Provide the [X, Y] coordinate of the cell's center where the given text is located.  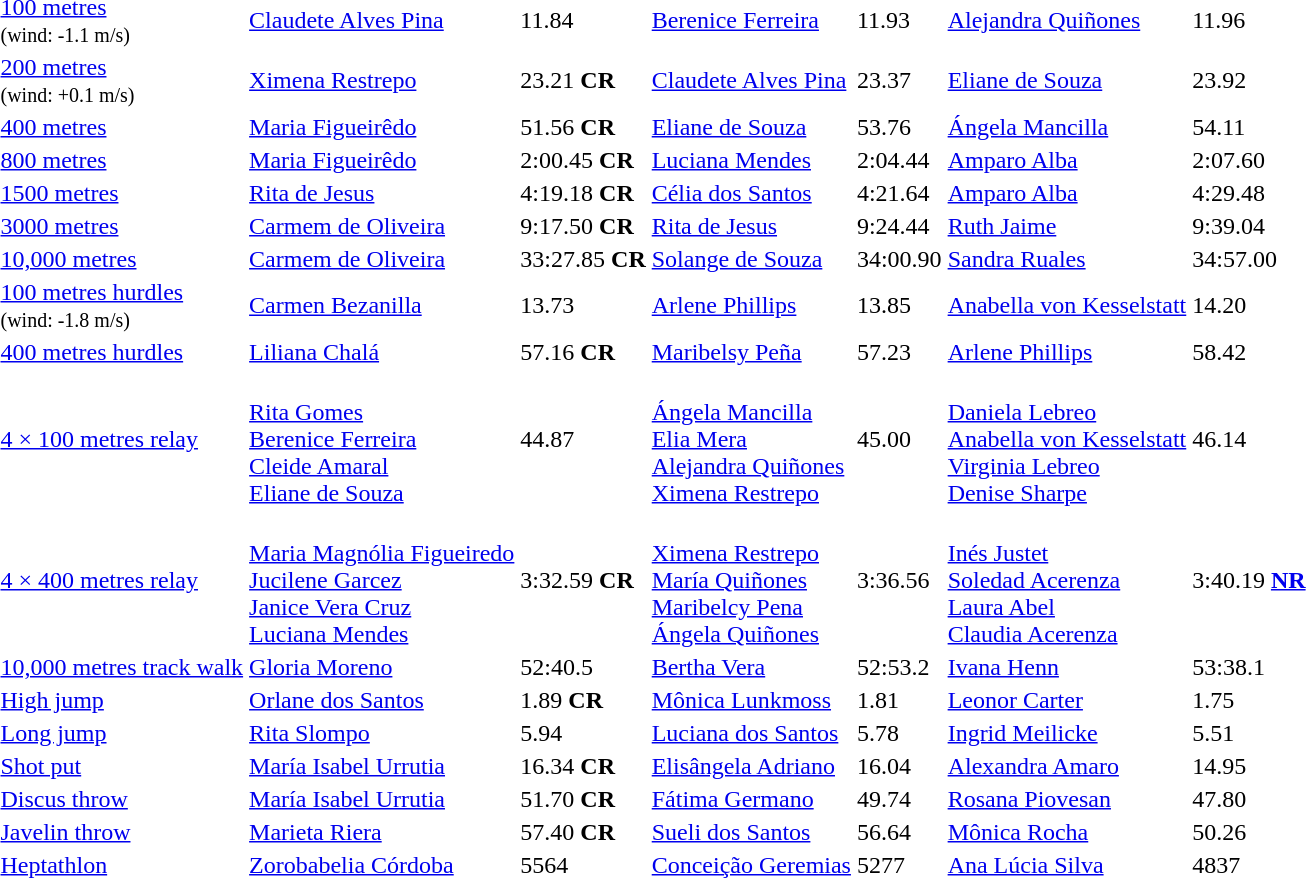
Mônica Rocha [1067, 832]
51.70 CR [583, 799]
Ximena RestrepoMaría QuiñonesMaribelcy PenaÁngela Quiñones [751, 580]
Claudete Alves Pina [751, 80]
23.37 [899, 80]
Ximena Restrepo [382, 80]
44.87 [583, 439]
Ingrid Meilicke [1067, 733]
57.16 CR [583, 352]
Sandra Ruales [1067, 259]
Orlane dos Santos [382, 700]
1.89 CR [583, 700]
2:00.45 CR [583, 160]
5.78 [899, 733]
Rita Slompo [382, 733]
53.76 [899, 127]
4:19.18 CR [583, 193]
56.64 [899, 832]
Daniela LebreoAnabella von KesselstattVirginia LebreoDenise Sharpe [1067, 439]
51.56 CR [583, 127]
23.21 CR [583, 80]
Rosana Piovesan [1067, 799]
9:24.44 [899, 226]
45.00 [899, 439]
16.04 [899, 766]
13.73 [583, 306]
Célia dos Santos [751, 193]
Ángela Mancilla [1067, 127]
Rita GomesBerenice FerreiraCleide AmaralEliane de Souza [382, 439]
34:00.90 [899, 259]
Elisângela Adriano [751, 766]
Gloria Moreno [382, 667]
Ivana Henn [1067, 667]
57.23 [899, 352]
Sueli dos Santos [751, 832]
33:27.85 CR [583, 259]
Anabella von Kesselstatt [1067, 306]
49.74 [899, 799]
Alexandra Amaro [1067, 766]
Maria Magnólia FigueiredoJucilene GarcezJanice Vera CruzLuciana Mendes [382, 580]
52:40.5 [583, 667]
3:36.56 [899, 580]
Luciana dos Santos [751, 733]
Ruth Jaime [1067, 226]
Marieta Riera [382, 832]
16.34 CR [583, 766]
1.81 [899, 700]
Solange de Souza [751, 259]
4:21.64 [899, 193]
Luciana Mendes [751, 160]
5.94 [583, 733]
3:32.59 CR [583, 580]
Inés JustetSoledad AcerenzaLaura AbelClaudia Acerenza [1067, 580]
Bertha Vera [751, 667]
13.85 [899, 306]
9:17.50 CR [583, 226]
2:04.44 [899, 160]
Mônica Lunkmoss [751, 700]
52:53.2 [899, 667]
Leonor Carter [1067, 700]
Carmen Bezanilla [382, 306]
Fátima Germano [751, 799]
Liliana Chalá [382, 352]
57.40 CR [583, 832]
Maribelsy Peña [751, 352]
Ángela MancillaElia MeraAlejandra QuiñonesXimena Restrepo [751, 439]
